Find where the given text appears and provide that cell's center as [x, y] coordinate. 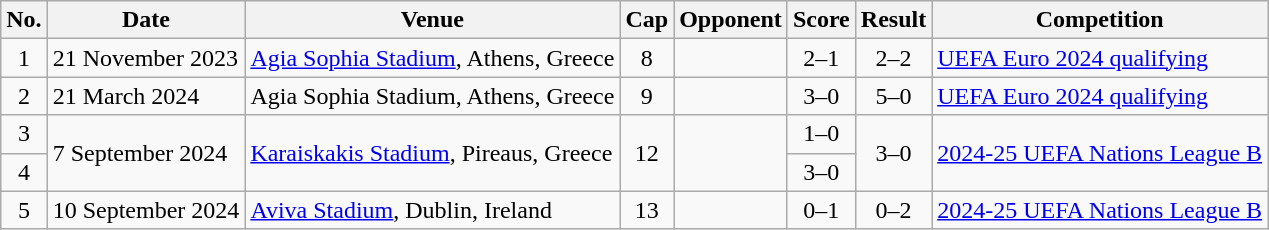
Karaiskakis Stadium, Pireaus, Greece [432, 153]
5 [24, 210]
8 [647, 58]
12 [647, 153]
9 [647, 96]
5–0 [893, 96]
Opponent [731, 20]
Score [821, 20]
10 September 2024 [146, 210]
21 November 2023 [146, 58]
No. [24, 20]
Date [146, 20]
2 [24, 96]
Competition [1100, 20]
Cap [647, 20]
1–0 [821, 134]
Aviva Stadium, Dublin, Ireland [432, 210]
7 September 2024 [146, 153]
Result [893, 20]
2–2 [893, 58]
21 March 2024 [146, 96]
1 [24, 58]
3 [24, 134]
2–1 [821, 58]
0–2 [893, 210]
4 [24, 172]
0–1 [821, 210]
Venue [432, 20]
13 [647, 210]
